For the text-containing cell, return its midpoint in (X, Y) coordinate format. 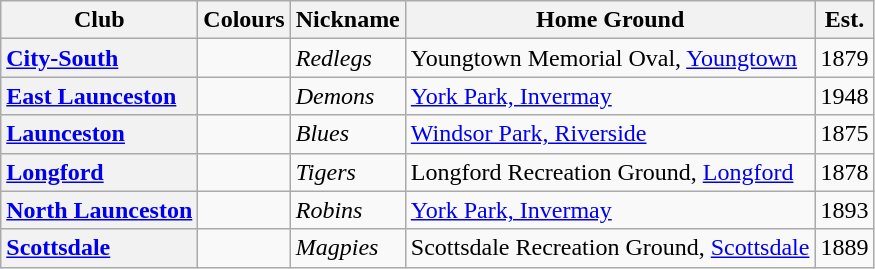
Scottsdale Recreation Ground, Scottsdale (610, 248)
1889 (844, 248)
Scottsdale (100, 248)
Robins (348, 210)
Longford (100, 172)
Est. (844, 20)
East Launceston (100, 96)
North Launceston (100, 210)
Launceston (100, 134)
1875 (844, 134)
City-South (100, 58)
Nickname (348, 20)
Redlegs (348, 58)
1879 (844, 58)
Tigers (348, 172)
Youngtown Memorial Oval, Youngtown (610, 58)
Demons (348, 96)
Longford Recreation Ground, Longford (610, 172)
Home Ground (610, 20)
Magpies (348, 248)
1878 (844, 172)
1893 (844, 210)
Club (100, 20)
Colours (244, 20)
Blues (348, 134)
1948 (844, 96)
Windsor Park, Riverside (610, 134)
